Extract the (X, Y) coordinate from the center of the cell holding the provided text.  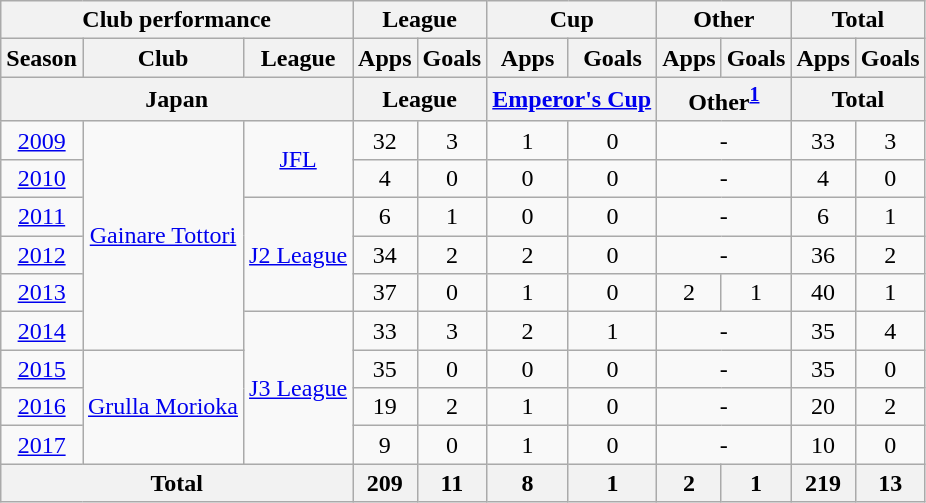
2015 (42, 369)
8 (528, 483)
Club performance (177, 20)
37 (385, 293)
Emperor's Cup (572, 100)
34 (385, 255)
Club (162, 58)
9 (385, 445)
13 (890, 483)
2013 (42, 293)
40 (823, 293)
2014 (42, 331)
Grulla Morioka (162, 407)
Gainare Tottori (162, 235)
2017 (42, 445)
20 (823, 407)
11 (452, 483)
2010 (42, 178)
Japan (177, 100)
2012 (42, 255)
J3 League (298, 388)
Other1 (724, 100)
19 (385, 407)
JFL (298, 159)
J2 League (298, 255)
Season (42, 58)
2016 (42, 407)
2009 (42, 140)
Cup (572, 20)
219 (823, 483)
Other (724, 20)
36 (823, 255)
2011 (42, 217)
10 (823, 445)
32 (385, 140)
209 (385, 483)
